From the cell containing the given text, extract its center point as [x, y] coordinate. 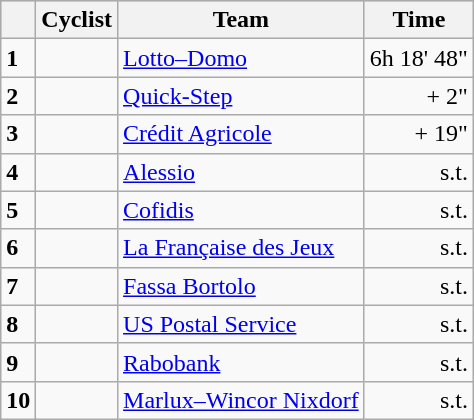
6 [18, 248]
Quick-Step [242, 96]
Team [242, 20]
US Postal Service [242, 324]
Cofidis [242, 210]
Lotto–Domo [242, 58]
4 [18, 172]
8 [18, 324]
3 [18, 134]
+ 2" [418, 96]
Crédit Agricole [242, 134]
1 [18, 58]
2 [18, 96]
La Française des Jeux [242, 248]
9 [18, 362]
+ 19" [418, 134]
Time [418, 20]
7 [18, 286]
Alessio [242, 172]
Marlux–Wincor Nixdorf [242, 400]
6h 18' 48" [418, 58]
Rabobank [242, 362]
Fassa Bortolo [242, 286]
10 [18, 400]
Cyclist [77, 20]
5 [18, 210]
